For the text-containing cell, return its midpoint in [x, y] coordinate format. 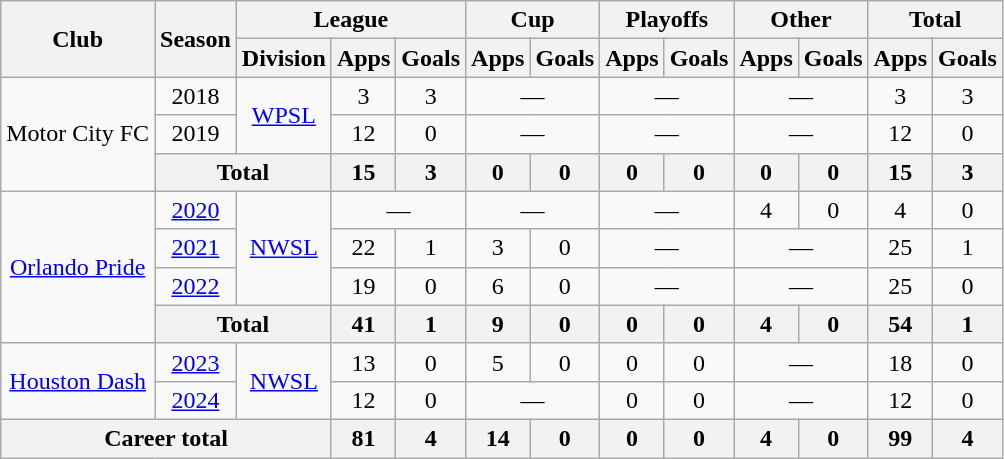
19 [363, 286]
2019 [196, 134]
League [350, 20]
Playoffs [667, 20]
2023 [196, 362]
WPSL [284, 115]
2024 [196, 400]
14 [498, 438]
Cup [533, 20]
18 [900, 362]
2022 [196, 286]
Season [196, 39]
2020 [196, 210]
2018 [196, 96]
Career total [166, 438]
41 [363, 324]
Club [78, 39]
9 [498, 324]
Houston Dash [78, 381]
5 [498, 362]
Orlando Pride [78, 267]
54 [900, 324]
22 [363, 248]
Motor City FC [78, 134]
Other [801, 20]
6 [498, 286]
81 [363, 438]
13 [363, 362]
2021 [196, 248]
Division [284, 58]
99 [900, 438]
